Return [X, Y] of the center of cell containing provided text 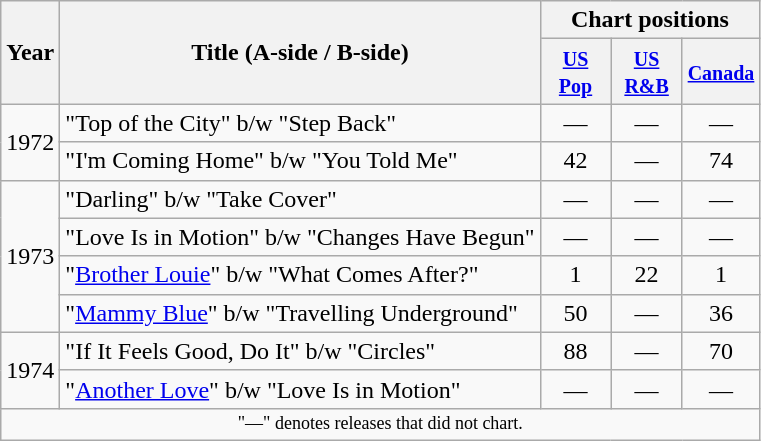
Canada [721, 72]
"Another Love" b/w "Love Is in Motion" [300, 389]
74 [721, 161]
"Darling" b/w "Take Cover" [300, 199]
1974 [30, 370]
"—" denotes releases that did not chart. [380, 424]
"Top of the City" b/w "Step Back" [300, 123]
Chart positions [650, 20]
36 [721, 313]
70 [721, 351]
"Brother Louie" b/w "What Comes After?" [300, 275]
"Mammy Blue" b/w "Travelling Underground" [300, 313]
US Pop [576, 72]
50 [576, 313]
22 [646, 275]
"Love Is in Motion" b/w "Changes Have Begun" [300, 237]
88 [576, 351]
1973 [30, 256]
"I'm Coming Home" b/w "You Told Me" [300, 161]
"If It Feels Good, Do It" b/w "Circles" [300, 351]
Year [30, 52]
US R&B [646, 72]
Title (A-side / B-side) [300, 52]
1972 [30, 142]
42 [576, 161]
